For the text-containing cell, return its midpoint in [X, Y] coordinate format. 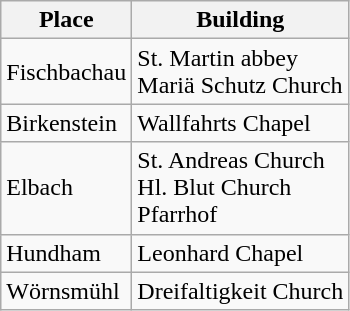
Fischbachau [66, 72]
Building [240, 20]
Elbach [66, 188]
St. Martin abbey Mariä Schutz Church [240, 72]
Dreifaltigkeit Church [240, 291]
Leonhard Chapel [240, 253]
Wörnsmühl [66, 291]
Place [66, 20]
Hundham [66, 253]
Wallfahrts Chapel [240, 123]
Birkenstein [66, 123]
St. Andreas Church Hl. Blut Church Pfarrhof [240, 188]
